Search for the cell housing the specified text and yield its (X, Y) center coordinate. 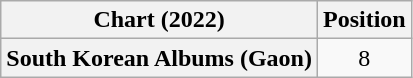
Chart (2022) (160, 20)
South Korean Albums (Gaon) (160, 58)
Position (364, 20)
8 (364, 58)
